Search for the cell housing the specified text and yield its (x, y) center coordinate. 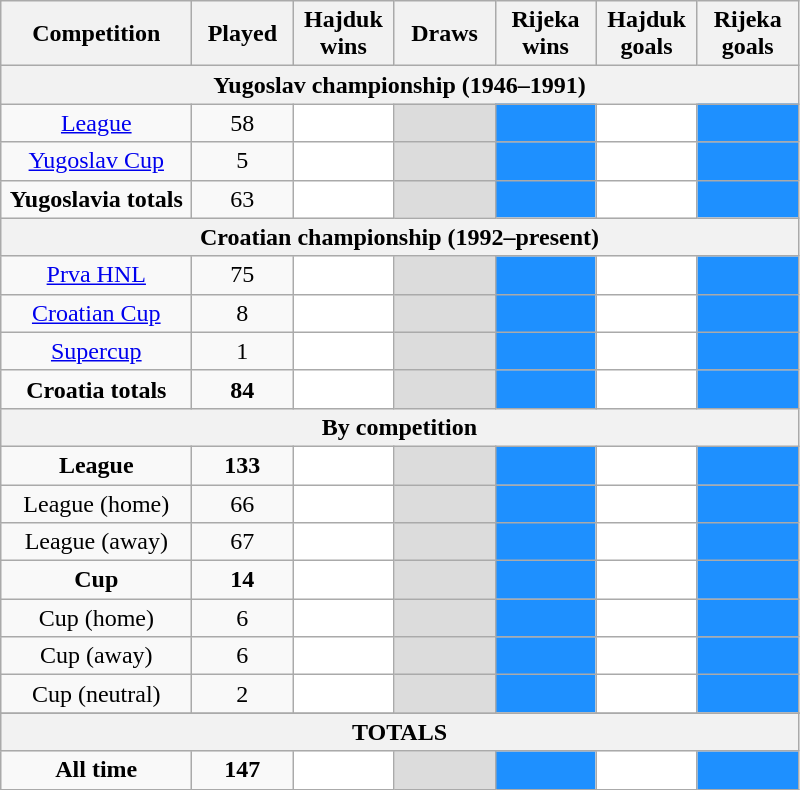
League (away) (96, 542)
League (home) (96, 503)
1 (242, 351)
Rijeka wins (546, 34)
Played (242, 34)
Hajduk wins (344, 34)
66 (242, 503)
63 (242, 199)
Supercup (96, 351)
Draws (444, 34)
67 (242, 542)
14 (242, 580)
By competition (400, 427)
Rijeka goals (748, 34)
Yugoslav championship (1946–1991) (400, 85)
TOTALS (400, 732)
Cup (home) (96, 618)
2 (242, 694)
Croatian Cup (96, 313)
All time (96, 770)
Cup (neutral) (96, 694)
Yugoslavia totals (96, 199)
Prva HNL (96, 275)
Cup (96, 580)
5 (242, 161)
Cup (away) (96, 656)
75 (242, 275)
Croatian championship (1992–present) (400, 237)
8 (242, 313)
147 (242, 770)
133 (242, 465)
Croatia totals (96, 389)
Hajduk goals (646, 34)
84 (242, 389)
Competition (96, 34)
58 (242, 123)
Yugoslav Cup (96, 161)
